From the cell containing the given text, extract its center point as [x, y] coordinate. 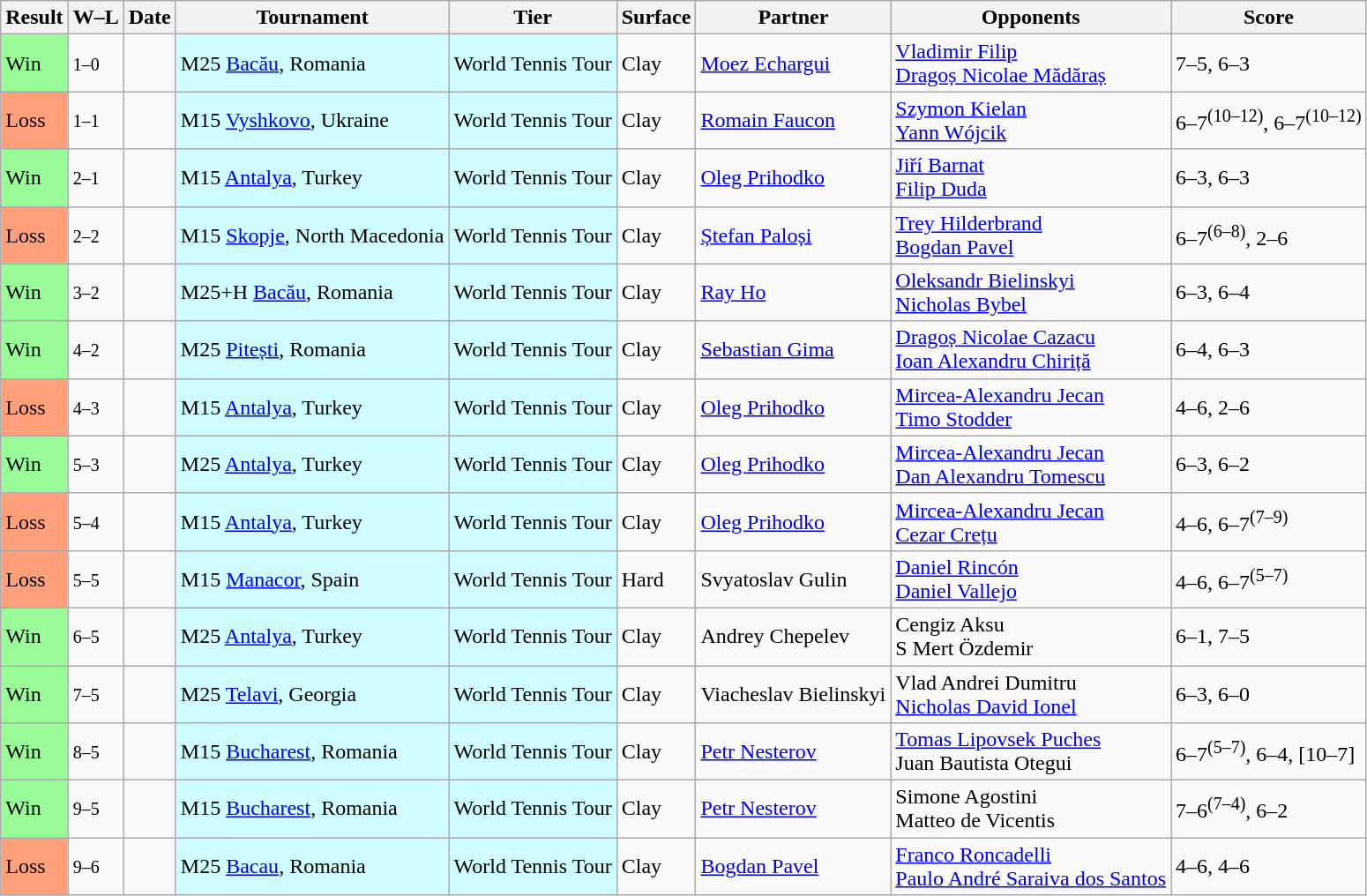
4–6, 4–6 [1269, 866]
6–7(6–8), 2–6 [1269, 235]
Ștefan Paloși [794, 235]
6–3, 6–3 [1269, 178]
Tier [533, 18]
5–3 [95, 464]
Viacheslav Bielinskyi [794, 693]
M25 Pitești, Romania [312, 349]
Daniel Rincón Daniel Vallejo [1031, 579]
Romain Faucon [794, 120]
6–7(5–7), 6–4, [10–7] [1269, 751]
Mircea-Alexandru Jecan Cezar Crețu [1031, 522]
Simone Agostini Matteo de Vicentis [1031, 810]
8–5 [95, 751]
Sebastian Gima [794, 349]
4–3 [95, 407]
M15 Skopje, North Macedonia [312, 235]
Cengiz Aksu S Mert Özdemir [1031, 637]
4–6, 2–6 [1269, 407]
Surface [656, 18]
6–3, 6–4 [1269, 293]
4–6, 6–7(5–7) [1269, 579]
7–5, 6–3 [1269, 63]
Result [34, 18]
4–2 [95, 349]
Trey Hilderbrand Bogdan Pavel [1031, 235]
6–5 [95, 637]
Score [1269, 18]
Vladimir Filip Dragoș Nicolae Mădăraș [1031, 63]
Tournament [312, 18]
6–4, 6–3 [1269, 349]
Tomas Lipovsek Puches Juan Bautista Otegui [1031, 751]
M25 Bacău, Romania [312, 63]
Mircea-Alexandru Jecan Timo Stodder [1031, 407]
Andrey Chepelev [794, 637]
Bogdan Pavel [794, 866]
Date [150, 18]
1–1 [95, 120]
Oleksandr Bielinskyi Nicholas Bybel [1031, 293]
M15 Vyshkovo, Ukraine [312, 120]
M25 Telavi, Georgia [312, 693]
Partner [794, 18]
Mircea-Alexandru Jecan Dan Alexandru Tomescu [1031, 464]
5–5 [95, 579]
Opponents [1031, 18]
2–1 [95, 178]
6–1, 7–5 [1269, 637]
Szymon Kielan Yann Wójcik [1031, 120]
Franco Roncadelli Paulo André Saraiva dos Santos [1031, 866]
W–L [95, 18]
9–6 [95, 866]
Moez Echargui [794, 63]
6–3, 6–0 [1269, 693]
Dragoș Nicolae Cazacu Ioan Alexandru Chiriță [1031, 349]
Vlad Andrei Dumitru Nicholas David Ionel [1031, 693]
6–7(10–12), 6–7(10–12) [1269, 120]
M25 Bacau, Romania [312, 866]
Svyatoslav Gulin [794, 579]
4–6, 6–7(7–9) [1269, 522]
7–5 [95, 693]
3–2 [95, 293]
6–3, 6–2 [1269, 464]
1–0 [95, 63]
M25+H Bacău, Romania [312, 293]
2–2 [95, 235]
Jiří Barnat Filip Duda [1031, 178]
9–5 [95, 810]
M15 Manacor, Spain [312, 579]
Ray Ho [794, 293]
5–4 [95, 522]
Hard [656, 579]
7–6(7–4), 6–2 [1269, 810]
